Scan for the cell matching the given text and deliver its (x, y) coordinate at center. 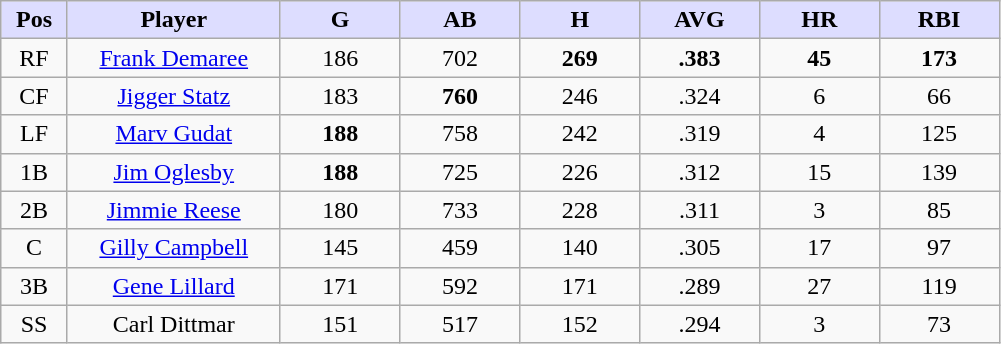
AB (460, 20)
459 (460, 248)
145 (340, 248)
17 (819, 248)
.312 (700, 172)
RBI (939, 20)
1B (34, 172)
517 (460, 324)
Frank Demaree (174, 58)
15 (819, 172)
.319 (700, 134)
246 (580, 96)
758 (460, 134)
226 (580, 172)
.294 (700, 324)
73 (939, 324)
242 (580, 134)
119 (939, 286)
Marv Gudat (174, 134)
Jim Oglesby (174, 172)
.289 (700, 286)
140 (580, 248)
G (340, 20)
228 (580, 210)
6 (819, 96)
725 (460, 172)
27 (819, 286)
269 (580, 58)
RF (34, 58)
183 (340, 96)
45 (819, 58)
186 (340, 58)
125 (939, 134)
151 (340, 324)
Jimmie Reese (174, 210)
Carl Dittmar (174, 324)
SS (34, 324)
.311 (700, 210)
2B (34, 210)
4 (819, 134)
Gene Lillard (174, 286)
CF (34, 96)
.324 (700, 96)
66 (939, 96)
180 (340, 210)
702 (460, 58)
152 (580, 324)
.305 (700, 248)
Pos (34, 20)
592 (460, 286)
173 (939, 58)
.383 (700, 58)
AVG (700, 20)
139 (939, 172)
LF (34, 134)
760 (460, 96)
H (580, 20)
3B (34, 286)
85 (939, 210)
Gilly Campbell (174, 248)
Player (174, 20)
733 (460, 210)
HR (819, 20)
C (34, 248)
Jigger Statz (174, 96)
97 (939, 248)
